Return the [x, y] coordinate for the center point of the cell that contains the specified text.  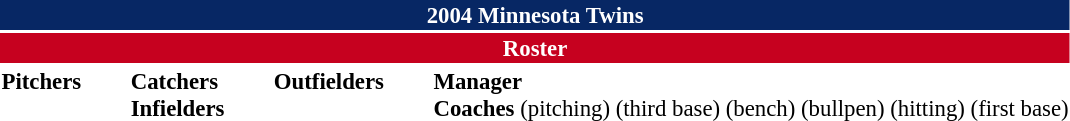
Roster [535, 48]
2004 Minnesota Twins [535, 15]
